Output the [X, Y] coordinate of the center of the cell containing the given text.  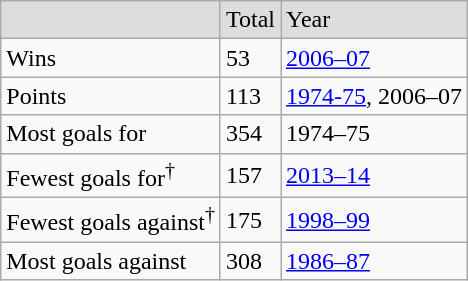
175 [250, 220]
Points [111, 96]
113 [250, 96]
Most goals for [111, 134]
308 [250, 261]
2013–14 [374, 176]
Most goals against [111, 261]
2006–07 [374, 58]
1986–87 [374, 261]
53 [250, 58]
1974-75, 2006–07 [374, 96]
157 [250, 176]
Year [374, 20]
Total [250, 20]
1998–99 [374, 220]
354 [250, 134]
Fewest goals for† [111, 176]
Fewest goals against† [111, 220]
1974–75 [374, 134]
Wins [111, 58]
